Return the (x, y) coordinate for the center point of the cell that contains the specified text.  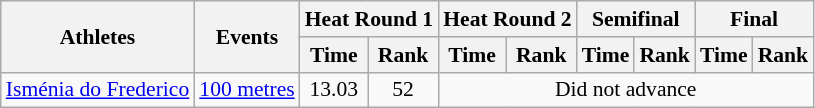
100 metres (246, 90)
Final (754, 19)
Events (246, 36)
Heat Round 1 (369, 19)
Semifinal (636, 19)
52 (403, 90)
13.03 (334, 90)
Heat Round 2 (507, 19)
Athletes (98, 36)
Did not advance (626, 90)
Isménia do Frederico (98, 90)
